Capture the cell that displays the provided text and extract its (x, y) central coordinate. 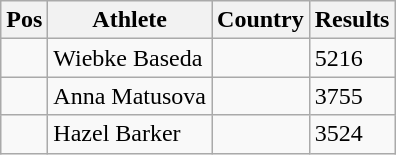
Anna Matusova (130, 96)
3755 (352, 96)
Athlete (130, 20)
Hazel Barker (130, 134)
Pos (24, 20)
Country (261, 20)
Wiebke Baseda (130, 58)
Results (352, 20)
3524 (352, 134)
5216 (352, 58)
